From the cell containing the given text, extract its center point as [X, Y] coordinate. 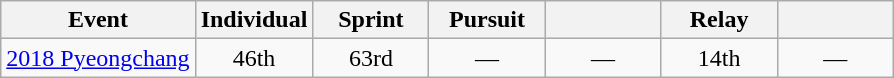
Pursuit [487, 20]
Sprint [371, 20]
46th [254, 58]
2018 Pyeongchang [98, 58]
Relay [719, 20]
14th [719, 58]
Individual [254, 20]
Event [98, 20]
63rd [371, 58]
